Return (x, y) of the center of cell containing provided text 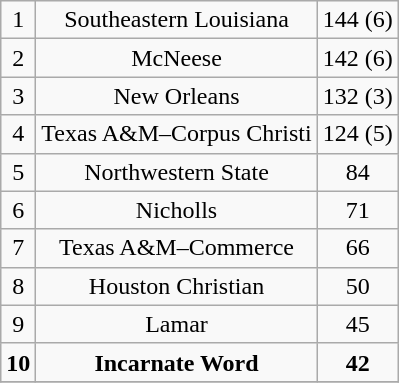
Southeastern Louisiana (176, 20)
144 (6) (358, 20)
7 (18, 248)
Texas A&M–Commerce (176, 248)
Northwestern State (176, 172)
McNeese (176, 58)
50 (358, 286)
142 (6) (358, 58)
42 (358, 362)
66 (358, 248)
84 (358, 172)
Incarnate Word (176, 362)
New Orleans (176, 96)
124 (5) (358, 134)
5 (18, 172)
4 (18, 134)
Nicholls (176, 210)
8 (18, 286)
Texas A&M–Corpus Christi (176, 134)
10 (18, 362)
45 (358, 324)
71 (358, 210)
132 (3) (358, 96)
Lamar (176, 324)
9 (18, 324)
2 (18, 58)
6 (18, 210)
1 (18, 20)
Houston Christian (176, 286)
3 (18, 96)
